From the cell containing the given text, extract its center point as [X, Y] coordinate. 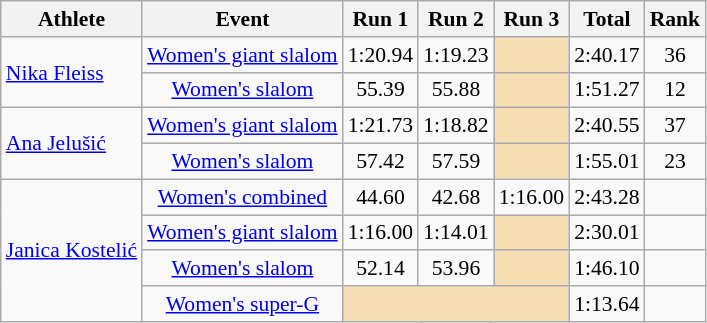
1:21.73 [380, 126]
2:30.01 [606, 233]
36 [676, 55]
Women's combined [242, 197]
1:14.01 [456, 233]
57.59 [456, 162]
Nika Fleiss [72, 72]
Run 1 [380, 19]
12 [676, 90]
53.96 [456, 269]
23 [676, 162]
Total [606, 19]
1:20.94 [380, 55]
1:51.27 [606, 90]
Run 2 [456, 19]
2:43.28 [606, 197]
42.68 [456, 197]
Rank [676, 19]
1:13.64 [606, 304]
Janica Kostelić [72, 250]
1:18.82 [456, 126]
55.39 [380, 90]
Athlete [72, 19]
Event [242, 19]
2:40.17 [606, 55]
Run 3 [532, 19]
1:55.01 [606, 162]
1:19.23 [456, 55]
2:40.55 [606, 126]
Women's super-G [242, 304]
Ana Jelušić [72, 144]
37 [676, 126]
55.88 [456, 90]
57.42 [380, 162]
44.60 [380, 197]
52.14 [380, 269]
1:46.10 [606, 269]
